Pinpoint the cell where the given text exists, returning its [x, y] midpoint coordinate. 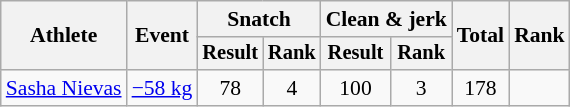
Clean & jerk [386, 19]
178 [480, 88]
Athlete [64, 36]
Total [480, 36]
Snatch [258, 19]
−58 kg [162, 88]
3 [420, 88]
78 [230, 88]
Event [162, 36]
100 [356, 88]
4 [292, 88]
Sasha Nievas [64, 88]
